Find where the given text appears and provide that cell's center as (x, y) coordinate. 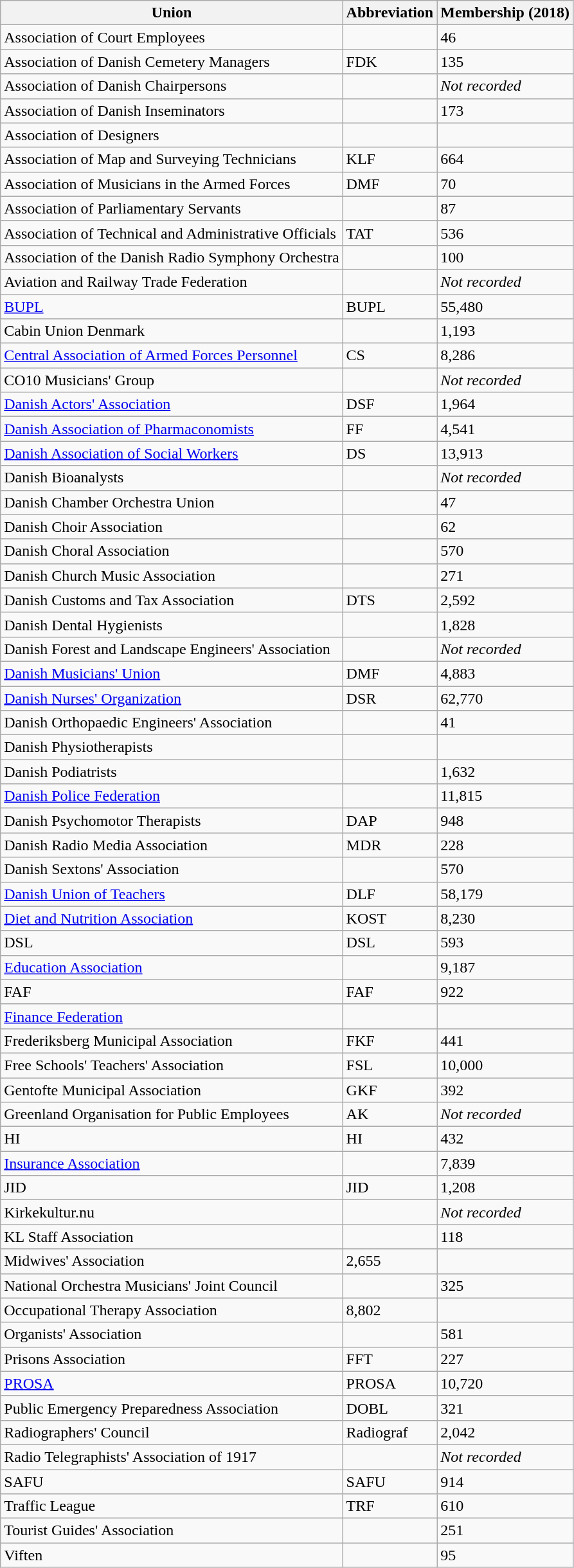
11,815 (505, 796)
Tourist Guides' Association (172, 1531)
National Orchestra Musicians' Joint Council (172, 1286)
Membership (2018) (505, 13)
CS (390, 356)
Free Schools' Teachers' Association (172, 1065)
228 (505, 845)
10,000 (505, 1065)
Danish Chamber Orchestra Union (172, 502)
Danish Choral Association (172, 551)
Danish Psychomotor Therapists (172, 821)
Danish Police Federation (172, 796)
Danish Association of Social Workers (172, 453)
70 (505, 184)
KL Staff Association (172, 1237)
47 (505, 502)
Association of Parliamentary Servants (172, 208)
2,042 (505, 1432)
Danish Radio Media Association (172, 845)
Aviation and Railway Trade Federation (172, 282)
DSF (390, 405)
87 (505, 208)
321 (505, 1408)
8,230 (505, 918)
2,655 (390, 1261)
Association of Danish Cemetery Managers (172, 62)
Danish Choir Association (172, 527)
FKF (390, 1041)
Danish Actors' Association (172, 405)
Traffic League (172, 1506)
10,720 (505, 1383)
Association of Technical and Administrative Officials (172, 233)
Danish Customs and Tax Association (172, 600)
DTS (390, 600)
1,828 (505, 624)
7,839 (505, 1163)
Diet and Nutrition Association (172, 918)
Danish Musicians' Union (172, 673)
Finance Federation (172, 1016)
Gentofte Municipal Association (172, 1090)
GKF (390, 1090)
227 (505, 1359)
2,592 (505, 600)
Danish Nurses' Organization (172, 698)
Radio Telegraphists' Association of 1917 (172, 1457)
593 (505, 943)
432 (505, 1139)
922 (505, 992)
DSR (390, 698)
Association of the Danish Radio Symphony Orchestra (172, 257)
251 (505, 1531)
Cabin Union Denmark (172, 331)
Organists' Association (172, 1335)
1,632 (505, 772)
Danish Sextons' Association (172, 870)
Public Emergency Preparedness Association (172, 1408)
271 (505, 576)
Danish Orthopaedic Engineers' Association (172, 723)
Association of Map and Surveying Technicians (172, 160)
Frederiksberg Municipal Association (172, 1041)
58,179 (505, 894)
FFT (390, 1359)
Association of Danish Inseminators (172, 111)
1,208 (505, 1188)
DLF (390, 894)
135 (505, 62)
Radiograf (390, 1432)
Insurance Association (172, 1163)
TAT (390, 233)
8,286 (505, 356)
118 (505, 1237)
FF (390, 429)
41 (505, 723)
Central Association of Armed Forces Personnel (172, 356)
948 (505, 821)
Danish Forest and Landscape Engineers' Association (172, 649)
46 (505, 37)
Prisons Association (172, 1359)
Association of Danish Chairpersons (172, 86)
MDR (390, 845)
Danish Association of Pharmaconomists (172, 429)
8,802 (390, 1310)
DAP (390, 821)
Danish Podiatrists (172, 772)
1,193 (505, 331)
173 (505, 111)
Danish Physiotherapists (172, 747)
AK (390, 1115)
441 (505, 1041)
664 (505, 160)
Danish Bioanalysts (172, 478)
1,964 (505, 405)
62,770 (505, 698)
9,187 (505, 967)
Abbreviation (390, 13)
Greenland Organisation for Public Employees (172, 1115)
CO10 Musicians' Group (172, 380)
Occupational Therapy Association (172, 1310)
DOBL (390, 1408)
Kirkekultur.nu (172, 1212)
610 (505, 1506)
4,883 (505, 673)
KOST (390, 918)
914 (505, 1481)
Viften (172, 1555)
KLF (390, 160)
FDK (390, 62)
Danish Church Music Association (172, 576)
392 (505, 1090)
Association of Designers (172, 135)
100 (505, 257)
Association of Court Employees (172, 37)
TRF (390, 1506)
Radiographers' Council (172, 1432)
Midwives' Association (172, 1261)
FSL (390, 1065)
4,541 (505, 429)
13,913 (505, 453)
Danish Union of Teachers (172, 894)
95 (505, 1555)
62 (505, 527)
325 (505, 1286)
55,480 (505, 307)
DS (390, 453)
Danish Dental Hygienists (172, 624)
581 (505, 1335)
536 (505, 233)
Association of Musicians in the Armed Forces (172, 184)
Education Association (172, 967)
Union (172, 13)
